From the cell containing the given text, extract its center point as (X, Y) coordinate. 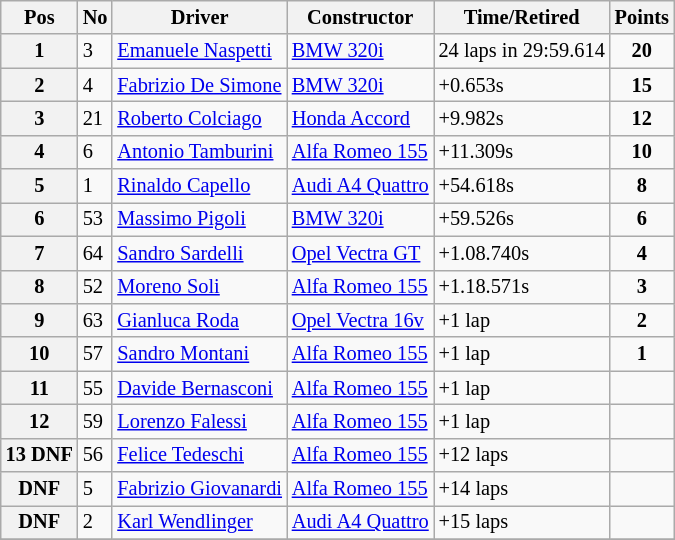
Honda Accord (360, 118)
55 (96, 388)
+1.18.571s (522, 287)
24 laps in 29:59.614 (522, 51)
56 (96, 455)
Antonio Tamburini (199, 152)
Points (642, 17)
57 (96, 354)
20 (642, 51)
53 (96, 219)
Pos (40, 17)
64 (96, 253)
11 (40, 388)
Rinaldo Capello (199, 186)
Sandro Sardelli (199, 253)
Massimo Pigoli (199, 219)
Roberto Colciago (199, 118)
+9.982s (522, 118)
63 (96, 320)
Emanuele Naspetti (199, 51)
Constructor (360, 17)
Opel Vectra 16v (360, 320)
Karl Wendlinger (199, 522)
+15 laps (522, 522)
Fabrizio Giovanardi (199, 489)
Davide Bernasconi (199, 388)
+14 laps (522, 489)
Moreno Soli (199, 287)
7 (40, 253)
+12 laps (522, 455)
+54.618s (522, 186)
21 (96, 118)
Fabrizio De Simone (199, 85)
+0.653s (522, 85)
Opel Vectra GT (360, 253)
13 DNF (40, 455)
59 (96, 421)
Sandro Montani (199, 354)
Driver (199, 17)
Felice Tedeschi (199, 455)
+59.526s (522, 219)
No (96, 17)
Lorenzo Falessi (199, 421)
9 (40, 320)
Time/Retired (522, 17)
52 (96, 287)
+11.309s (522, 152)
Gianluca Roda (199, 320)
+1.08.740s (522, 253)
15 (642, 85)
